Determine the (x, y) coordinate at the center of the cell enclosing the given text.  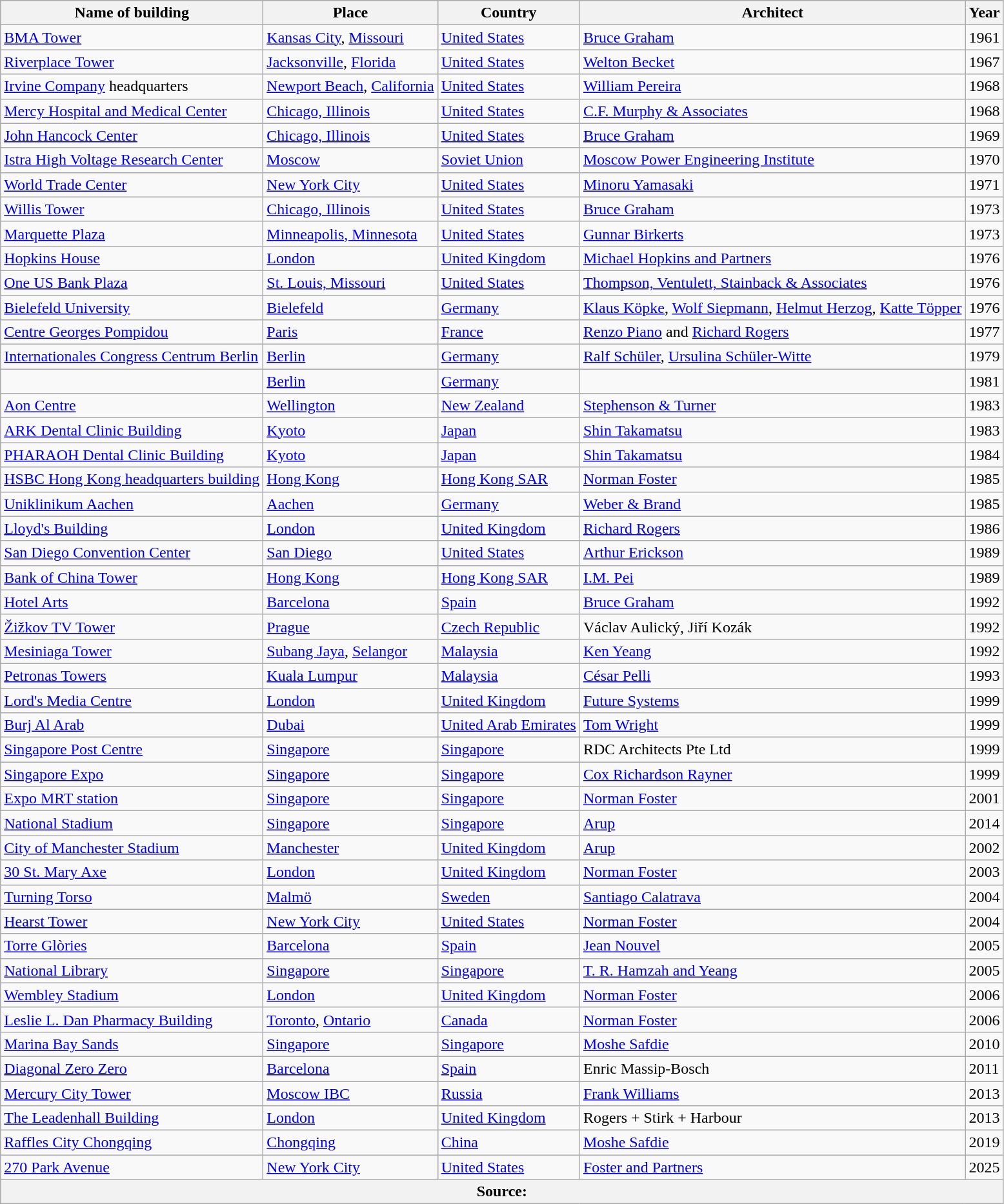
Canada (508, 1019)
2014 (985, 823)
HSBC Hong Kong headquarters building (132, 479)
Václav Aulický, Jiří Kozák (772, 627)
Ralf Schüler, Ursulina Schüler-Witte (772, 357)
Hotel Arts (132, 602)
Rogers + Stirk + Harbour (772, 1118)
Sweden (508, 897)
Turning Torso (132, 897)
Raffles City Chongqing (132, 1143)
2002 (985, 848)
Country (508, 13)
RDC Architects Pte Ltd (772, 750)
Petronas Towers (132, 676)
Toronto, Ontario (350, 1019)
Wembley Stadium (132, 995)
China (508, 1143)
Architect (772, 13)
1986 (985, 528)
2011 (985, 1069)
Soviet Union (508, 160)
United Arab Emirates (508, 725)
Prague (350, 627)
Dubai (350, 725)
Torre Glòries (132, 946)
Wellington (350, 406)
St. Louis, Missouri (350, 283)
Expo MRT station (132, 799)
Frank Williams (772, 1094)
1967 (985, 62)
Lord's Media Centre (132, 700)
Kansas City, Missouri (350, 37)
Czech Republic (508, 627)
270 Park Avenue (132, 1167)
Cox Richardson Rayner (772, 774)
Subang Jaya, Selangor (350, 651)
Name of building (132, 13)
Bielefeld University (132, 308)
San Diego (350, 553)
World Trade Center (132, 185)
1977 (985, 332)
Foster and Partners (772, 1167)
Moscow Power Engineering Institute (772, 160)
Malmö (350, 897)
New Zealand (508, 406)
Marina Bay Sands (132, 1044)
National Stadium (132, 823)
1961 (985, 37)
C.F. Murphy & Associates (772, 111)
2025 (985, 1167)
Michael Hopkins and Partners (772, 258)
Chongqing (350, 1143)
Willis Tower (132, 209)
Burj Al Arab (132, 725)
Enric Massip-Bosch (772, 1069)
Santiago Calatrava (772, 897)
Diagonal Zero Zero (132, 1069)
Riverplace Tower (132, 62)
Centre Georges Pompidou (132, 332)
Kuala Lumpur (350, 676)
Jean Nouvel (772, 946)
Welton Becket (772, 62)
Minneapolis, Minnesota (350, 234)
2001 (985, 799)
Arthur Erickson (772, 553)
City of Manchester Stadium (132, 848)
1970 (985, 160)
William Pereira (772, 86)
Klaus Köpke, Wolf Siepmann, Helmut Herzog, Katte Töpper (772, 308)
Thompson, Ventulett, Stainback & Associates (772, 283)
Minoru Yamasaki (772, 185)
César Pelli (772, 676)
Internationales Congress Centrum Berlin (132, 357)
France (508, 332)
I.M. Pei (772, 577)
Hearst Tower (132, 921)
Marquette Plaza (132, 234)
30 St. Mary Axe (132, 872)
Žižkov TV Tower (132, 627)
Hopkins House (132, 258)
Ken Yeang (772, 651)
Stephenson & Turner (772, 406)
Moscow (350, 160)
Place (350, 13)
Mercury City Tower (132, 1094)
Moscow IBC (350, 1094)
PHARAOH Dental Clinic Building (132, 455)
Lloyd's Building (132, 528)
John Hancock Center (132, 135)
Mercy Hospital and Medical Center (132, 111)
1984 (985, 455)
Jacksonville, Florida (350, 62)
2019 (985, 1143)
Source: (502, 1192)
2003 (985, 872)
Year (985, 13)
Bank of China Tower (132, 577)
ARK Dental Clinic Building (132, 430)
Leslie L. Dan Pharmacy Building (132, 1019)
Richard Rogers (772, 528)
Aachen (350, 504)
Singapore Expo (132, 774)
Newport Beach, California (350, 86)
National Library (132, 970)
The Leadenhall Building (132, 1118)
BMA Tower (132, 37)
Aon Centre (132, 406)
Future Systems (772, 700)
Uniklinikum Aachen (132, 504)
Renzo Piano and Richard Rogers (772, 332)
Gunnar Birkerts (772, 234)
Singapore Post Centre (132, 750)
1979 (985, 357)
Russia (508, 1094)
1993 (985, 676)
San Diego Convention Center (132, 553)
Irvine Company headquarters (132, 86)
Tom Wright (772, 725)
Mesiniaga Tower (132, 651)
1969 (985, 135)
T. R. Hamzah and Yeang (772, 970)
1981 (985, 381)
Paris (350, 332)
1971 (985, 185)
2010 (985, 1044)
One US Bank Plaza (132, 283)
Istra High Voltage Research Center (132, 160)
Weber & Brand (772, 504)
Manchester (350, 848)
Bielefeld (350, 308)
